Identify which cell holds the provided text, then report its [X, Y] central coordinate. 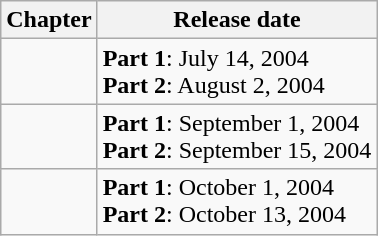
Release date [237, 20]
Chapter [49, 20]
Part 1: July 14, 2004Part 2: August 2, 2004 [237, 72]
Part 1: September 1, 2004Part 2: September 15, 2004 [237, 136]
Part 1: October 1, 2004Part 2: October 13, 2004 [237, 202]
